Return the [x, y] coordinate for the center point of the cell that contains the specified text.  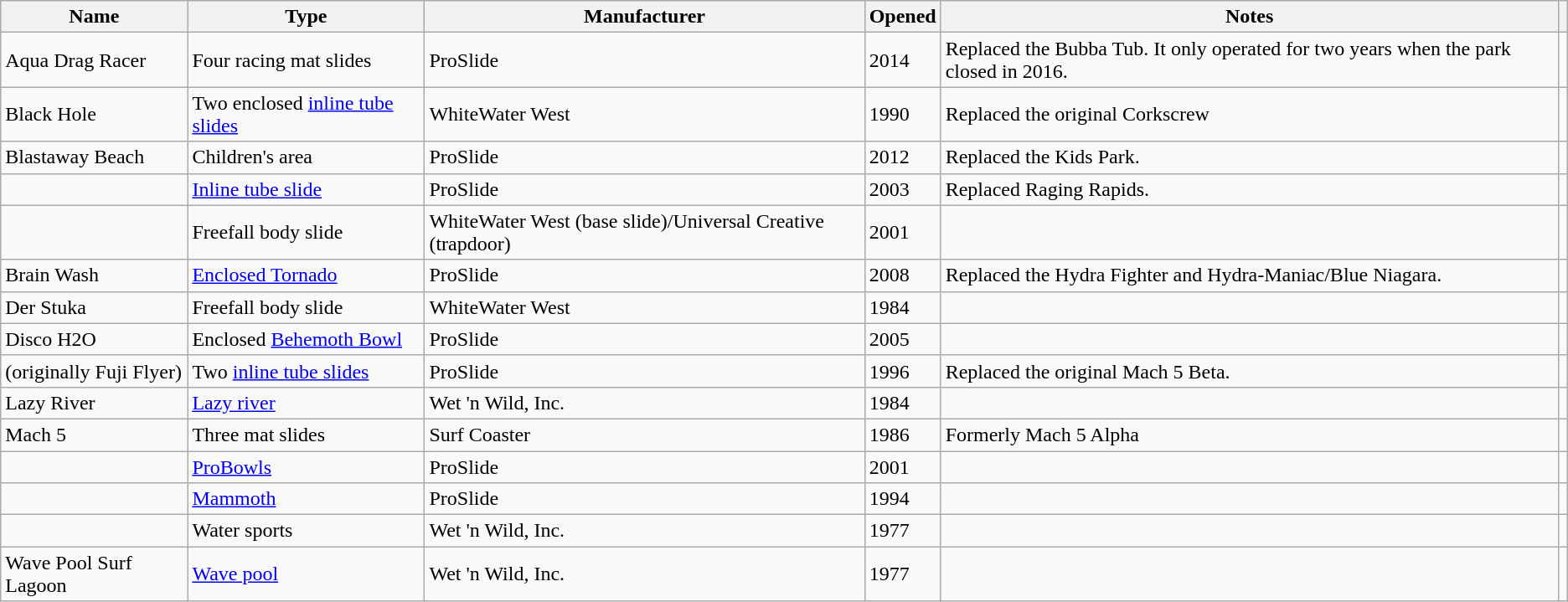
Notes [1250, 17]
1990 [903, 114]
Type [307, 17]
Replaced the original Corkscrew [1250, 114]
2008 [903, 275]
WhiteWater West (base slide)/Universal Creative (trapdoor) [645, 233]
Lazy River [94, 403]
Children's area [307, 157]
Wave Pool Surf Lagoon [94, 574]
Lazy river [307, 403]
Replaced the Kids Park. [1250, 157]
Manufacturer [645, 17]
Aqua Drag Racer [94, 60]
1986 [903, 435]
Two inline tube slides [307, 371]
Opened [903, 17]
Brain Wash [94, 275]
Three mat slides [307, 435]
2005 [903, 339]
1996 [903, 371]
Water sports [307, 531]
ProBowls [307, 466]
Mammoth [307, 499]
Replaced the Bubba Tub. It only operated for two years when the park closed in 2016. [1250, 60]
Four racing mat slides [307, 60]
Surf Coaster [645, 435]
Formerly Mach 5 Alpha [1250, 435]
2014 [903, 60]
(originally Fuji Flyer) [94, 371]
Black Hole [94, 114]
Name [94, 17]
Disco H2O [94, 339]
Enclosed Behemoth Bowl [307, 339]
Inline tube slide [307, 189]
2012 [903, 157]
Replaced the original Mach 5 Beta. [1250, 371]
Replaced the Hydra Fighter and Hydra-Maniac/Blue Niagara. [1250, 275]
Wave pool [307, 574]
Der Stuka [94, 307]
Blastaway Beach [94, 157]
Enclosed Tornado [307, 275]
Two enclosed inline tube slides [307, 114]
1994 [903, 499]
Mach 5 [94, 435]
2003 [903, 189]
Replaced Raging Rapids. [1250, 189]
